Search for the cell housing the specified text and yield its (x, y) center coordinate. 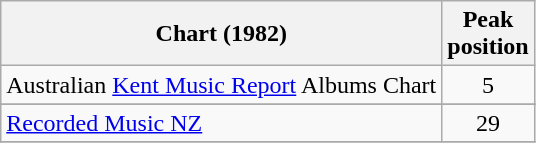
5 (488, 85)
Chart (1982) (222, 34)
29 (488, 123)
Peakposition (488, 34)
Recorded Music NZ (222, 123)
Australian Kent Music Report Albums Chart (222, 85)
